Extract the [X, Y] coordinate from the center of the cell holding the provided text.  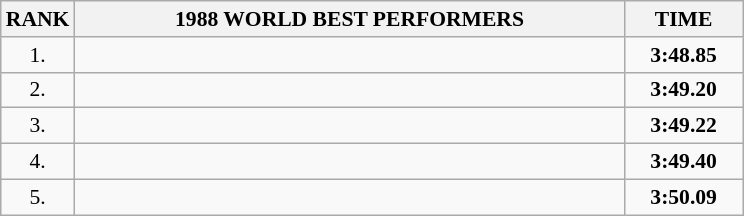
4. [38, 162]
TIME [684, 19]
RANK [38, 19]
3:49.20 [684, 90]
3. [38, 126]
3:50.09 [684, 197]
3:48.85 [684, 55]
1. [38, 55]
3:49.40 [684, 162]
1988 WORLD BEST PERFORMERS [349, 19]
2. [38, 90]
5. [38, 197]
3:49.22 [684, 126]
